Extract the (X, Y) coordinate from the center of the cell holding the provided text.  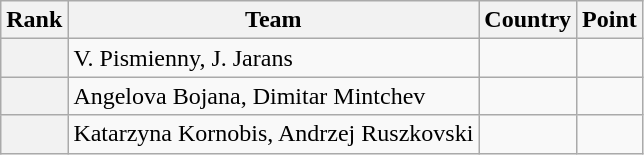
V. Pismienny, J. Jarans (274, 58)
Katarzyna Kornobis, Andrzej Ruszkovski (274, 134)
Angelova Bojana, Dimitar Mintchev (274, 96)
Rank (34, 20)
Team (274, 20)
Country (528, 20)
Point (610, 20)
